Locate the cell with the specified text and output its [x, y] center coordinate. 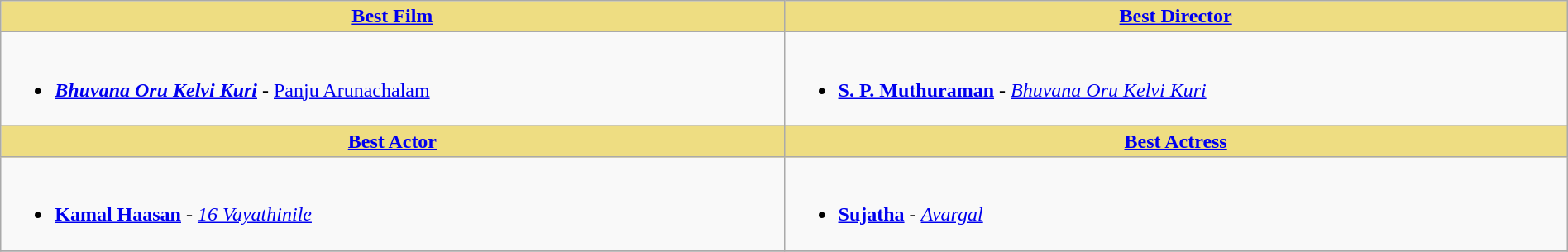
Best Film [392, 17]
Bhuvana Oru Kelvi Kuri - Panju Arunachalam [392, 79]
S. P. Muthuraman - Bhuvana Oru Kelvi Kuri [1176, 79]
Best Actress [1176, 141]
Sujatha - Avargal [1176, 203]
Best Actor [392, 141]
Kamal Haasan - 16 Vayathinile [392, 203]
Best Director [1176, 17]
